Return [x, y] of the center of cell containing provided text 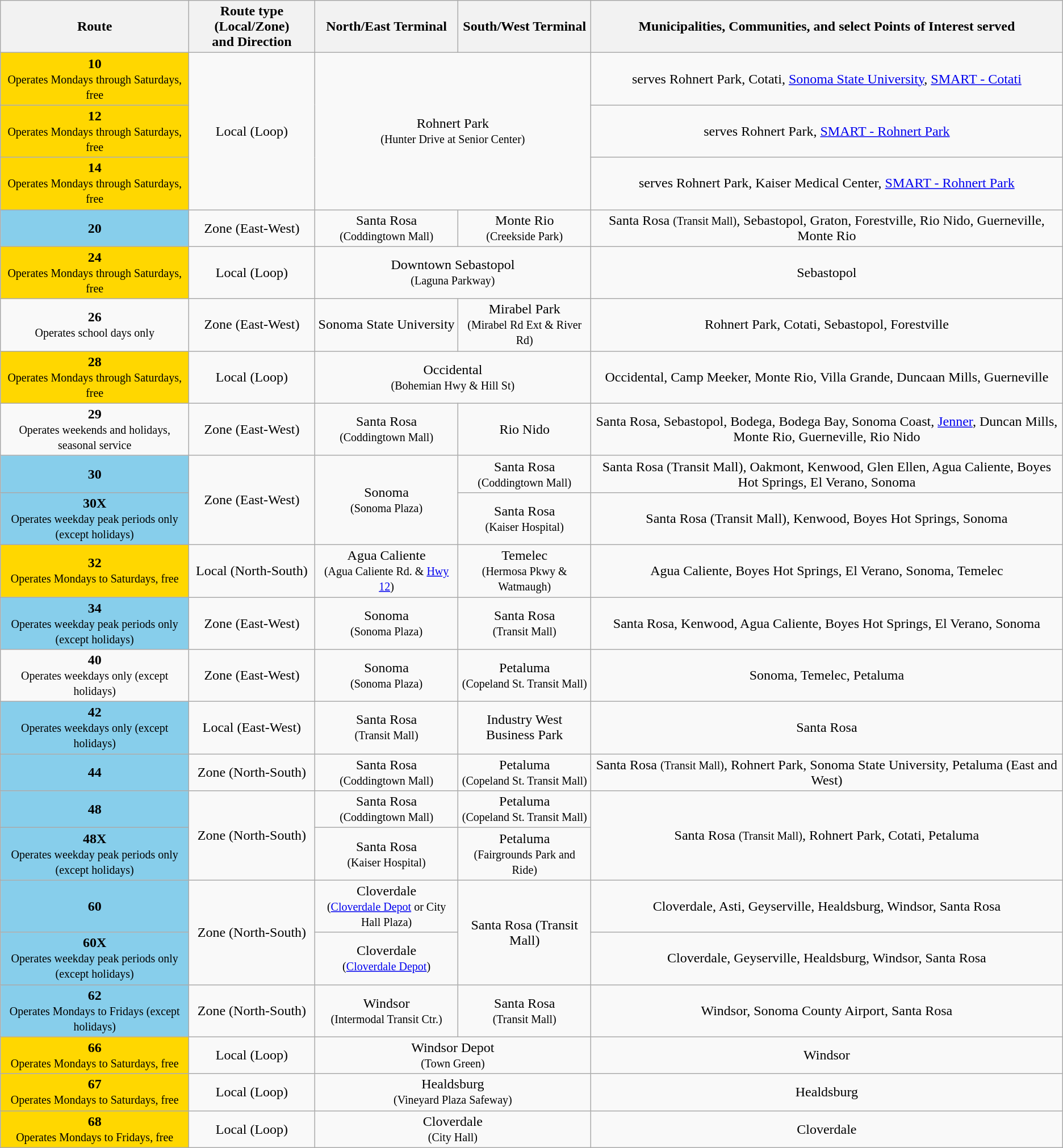
14Operates Mondays through Saturdays, free [95, 183]
Cloverdale(City Hall) [453, 1129]
Healdsburg [827, 1092]
South/West Terminal [525, 27]
Cloverdale [827, 1129]
North/East Terminal [386, 27]
Local (East-West) [252, 728]
40Operates weekdays only (except holidays) [95, 676]
Santa Rosa (Transit Mall) [525, 932]
Rio Nido [525, 429]
42Operates weekdays only (except holidays) [95, 728]
Agua Caliente, Boyes Hot Springs, El Verano, Sonoma, Temelec [827, 571]
34Operates weekday peak periods only (except holidays) [95, 623]
26Operates school days only [95, 325]
Windsor Depot(Town Green) [453, 1055]
Santa Rosa (Transit Mall), Kenwood, Boyes Hot Springs, Sonoma [827, 518]
68Operates Mondays to Fridays, free [95, 1129]
Cloverdale(Cloverdale Depot) [386, 958]
Rohnert Park, Cotati, Sebastopol, Forestville [827, 325]
Petaluma(Fairgrounds Park and Ride) [525, 854]
Sonoma State University [386, 325]
Municipalities, Communities, and select Points of Interest served [827, 27]
Santa Rosa, Kenwood, Agua Caliente, Boyes Hot Springs, El Verano, Sonoma [827, 623]
12Operates Mondays through Saturdays, free [95, 131]
Local (North-South) [252, 571]
Route [95, 27]
60XOperates weekday peak periods only (except holidays) [95, 958]
32Operates Mondays to Saturdays, free [95, 571]
Downtown Sebastopol(Laguna Parkway) [453, 273]
30 [95, 474]
serves Rohnert Park, Cotati, Sonoma State University, SMART - Cotati [827, 79]
30XOperates weekday peak periods only (except holidays) [95, 518]
Cloverdale, Asti, Geyserville, Healdsburg, Windsor, Santa Rosa [827, 906]
28Operates Mondays through Saturdays, free [95, 377]
48XOperates weekday peak periods only (except holidays) [95, 854]
Santa Rosa (Transit Mall), Oakmont, Kenwood, Glen Ellen, Agua Caliente, Boyes Hot Springs, El Verano, Sonoma [827, 474]
serves Rohnert Park, Kaiser Medical Center, SMART - Rohnert Park [827, 183]
Santa Rosa, Sebastopol, Bodega, Bodega Bay, Sonoma Coast, Jenner, Duncan Mills, Monte Rio, Guerneville, Rio Nido [827, 429]
44 [95, 772]
Rohnert Park(Hunter Drive at Senior Center) [453, 131]
60 [95, 906]
48 [95, 810]
Windsor, Sonoma County Airport, Santa Rosa [827, 1011]
Santa Rosa [827, 728]
serves Rohnert Park, SMART - Rohnert Park [827, 131]
Windsor [827, 1055]
Santa Rosa (Transit Mall), Rohnert Park, Sonoma State University, Petaluma (East and West) [827, 772]
Healdsburg(Vineyard Plaza Safeway) [453, 1092]
Cloverdale(Cloverdale Depot or City Hall Plaza) [386, 906]
24Operates Mondays through Saturdays, free [95, 273]
Occidental, Camp Meeker, Monte Rio, Villa Grande, Duncaan Mills, Guerneville [827, 377]
Mirabel Park(Mirabel Rd Ext & River Rd) [525, 325]
Cloverdale, Geyserville, Healdsburg, Windsor, Santa Rosa [827, 958]
29Operates weekends and holidays, seasonal service [95, 429]
62Operates Mondays to Fridays (except holidays) [95, 1011]
67Operates Mondays to Saturdays, free [95, 1092]
20 [95, 228]
Monte Rio(Creekside Park) [525, 228]
66Operates Mondays to Saturdays, free [95, 1055]
Windsor(Intermodal Transit Ctr.) [386, 1011]
Route type (Local/Zone)and Direction [252, 27]
Santa Rosa (Transit Mall), Sebastopol, Graton, Forestville, Rio Nido, Guerneville, Monte Rio [827, 228]
Agua Caliente(Agua Caliente Rd. & Hwy 12) [386, 571]
Sebastopol [827, 273]
Sonoma, Temelec, Petaluma [827, 676]
10Operates Mondays through Saturdays, free [95, 79]
Industry West Business Park [525, 728]
Santa Rosa (Transit Mall), Rohnert Park, Cotati, Petaluma [827, 836]
Occidental(Bohemian Hwy & Hill St) [453, 377]
Temelec(Hermosa Pkwy & Watmaugh) [525, 571]
